Output the [X, Y] coordinate of the center of the cell containing the given text.  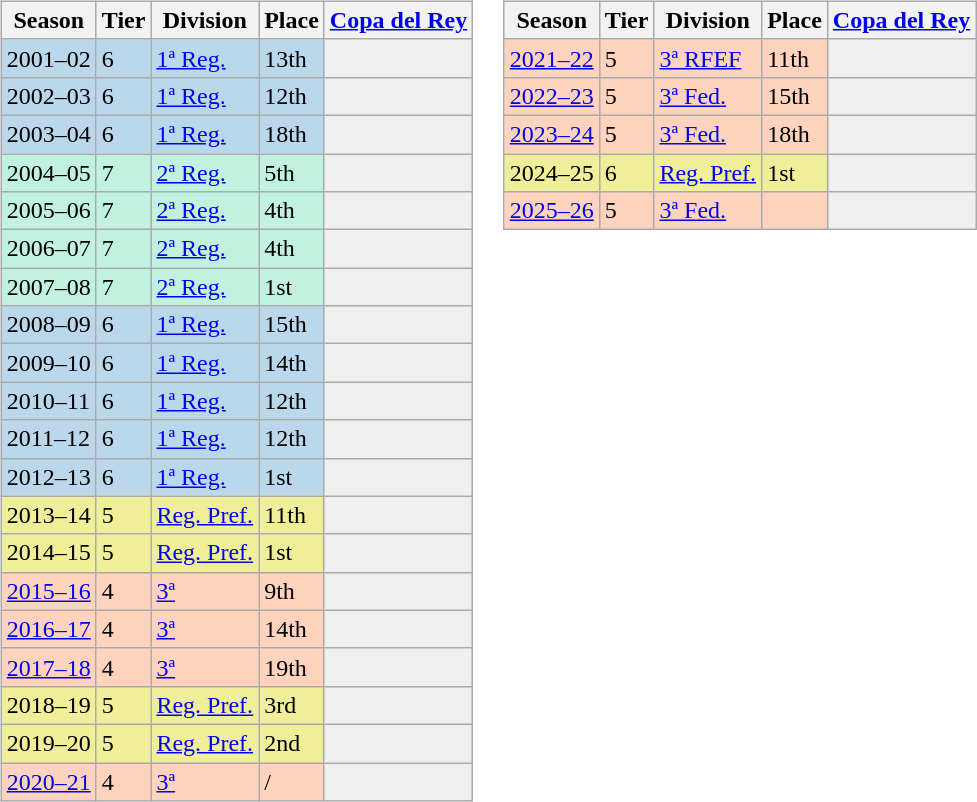
2010–11 [48, 401]
2007–08 [48, 287]
2017–18 [48, 667]
3rd [292, 705]
2nd [292, 743]
2016–17 [48, 629]
2014–15 [48, 553]
2008–09 [48, 325]
2015–16 [48, 591]
9th [292, 591]
2022–23 [552, 96]
2002–03 [48, 96]
5th [292, 173]
19th [292, 667]
3ª RFEF [708, 58]
2004–05 [48, 173]
2012–13 [48, 477]
2001–02 [48, 58]
2018–19 [48, 705]
2019–20 [48, 743]
2011–12 [48, 439]
2005–06 [48, 211]
2021–22 [552, 58]
2024–25 [552, 173]
2013–14 [48, 515]
2009–10 [48, 363]
/ [292, 781]
13th [292, 58]
2023–24 [552, 134]
2006–07 [48, 249]
2025–26 [552, 211]
2003–04 [48, 134]
2020–21 [48, 781]
